Scan for the cell matching the given text and deliver its (x, y) coordinate at center. 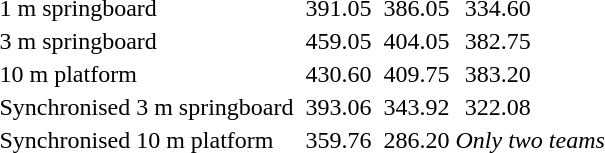
393.06 (338, 107)
459.05 (338, 41)
430.60 (338, 74)
409.75 (416, 74)
343.92 (416, 107)
404.05 (416, 41)
